Extract the (x, y) coordinate from the center of the cell holding the provided text.  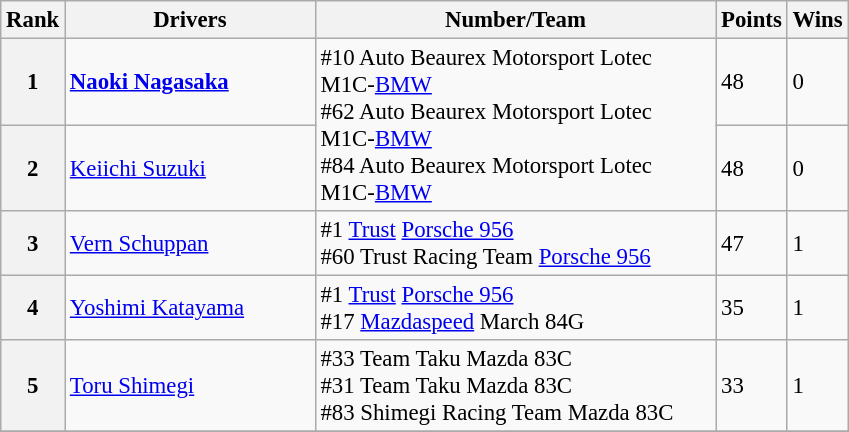
Wins (818, 20)
Naoki Nagasaka (190, 82)
3 (33, 244)
47 (752, 244)
33 (752, 386)
Toru Shimegi (190, 386)
#1 Trust Porsche 956#17 Mazdaspeed March 84G (516, 308)
#33 Team Taku Mazda 83C#31 Team Taku Mazda 83C#83 Shimegi Racing Team Mazda 83C (516, 386)
5 (33, 386)
Points (752, 20)
35 (752, 308)
#10 Auto Beaurex Motorsport Lotec M1C-BMW#62 Auto Beaurex Motorsport Lotec M1C-BMW#84 Auto Beaurex Motorsport Lotec M1C-BMW (516, 126)
4 (33, 308)
Yoshimi Katayama (190, 308)
2 (33, 168)
#1 Trust Porsche 956#60 Trust Racing Team Porsche 956 (516, 244)
Number/Team (516, 20)
Keiichi Suzuki (190, 168)
Rank (33, 20)
Vern Schuppan (190, 244)
Drivers (190, 20)
